Scan for the cell matching the given text and deliver its [x, y] coordinate at center. 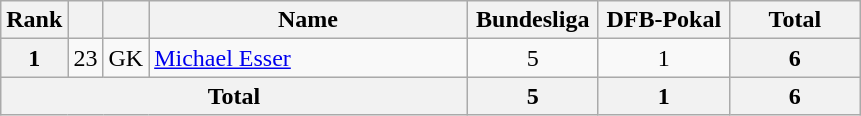
DFB-Pokal [664, 20]
GK [126, 58]
Name [308, 20]
23 [86, 58]
Bundesliga [532, 20]
Rank [34, 20]
Michael Esser [308, 58]
